Capture the cell that displays the provided text and extract its (x, y) central coordinate. 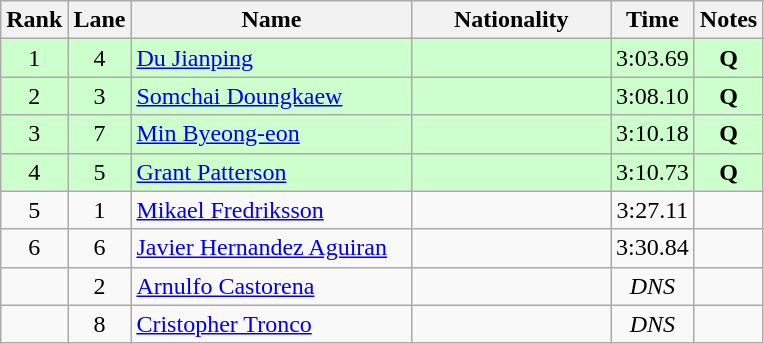
3:03.69 (653, 58)
7 (100, 134)
Du Jianping (272, 58)
Min Byeong-eon (272, 134)
3:30.84 (653, 248)
Name (272, 20)
Rank (34, 20)
Javier Hernandez Aguiran (272, 248)
Time (653, 20)
Nationality (512, 20)
Lane (100, 20)
3:10.18 (653, 134)
Notes (728, 20)
Arnulfo Castorena (272, 286)
Somchai Doungkaew (272, 96)
Mikael Fredriksson (272, 210)
3:10.73 (653, 172)
3:27.11 (653, 210)
3:08.10 (653, 96)
Cristopher Tronco (272, 324)
Grant Patterson (272, 172)
8 (100, 324)
